Search for the cell housing the specified text and yield its (X, Y) center coordinate. 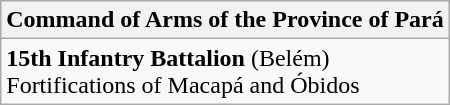
Command of Arms of the Province of Pará (226, 20)
15th Infantry Battalion (Belém)Fortifications of Macapá and Óbidos (226, 72)
